Find where the given text appears and provide that cell's center as (X, Y) coordinate. 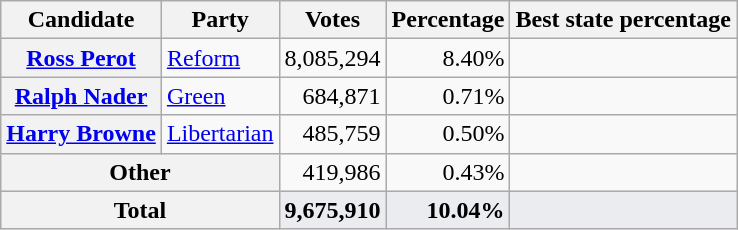
0.50% (448, 134)
Percentage (448, 20)
Harry Browne (82, 134)
684,871 (332, 96)
Green (220, 96)
Party (220, 20)
Votes (332, 20)
Ralph Nader (82, 96)
8,085,294 (332, 58)
8.40% (448, 58)
0.71% (448, 96)
Libertarian (220, 134)
485,759 (332, 134)
Reform (220, 58)
Best state percentage (624, 20)
419,986 (332, 172)
10.04% (448, 210)
Candidate (82, 20)
9,675,910 (332, 210)
0.43% (448, 172)
Total (140, 210)
Ross Perot (82, 58)
Other (140, 172)
